Pinpoint the cell where the given text exists, returning its (x, y) midpoint coordinate. 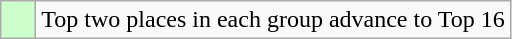
Top two places in each group advance to Top 16 (273, 20)
